Determine the (x, y) coordinate at the center of the cell enclosing the given text.  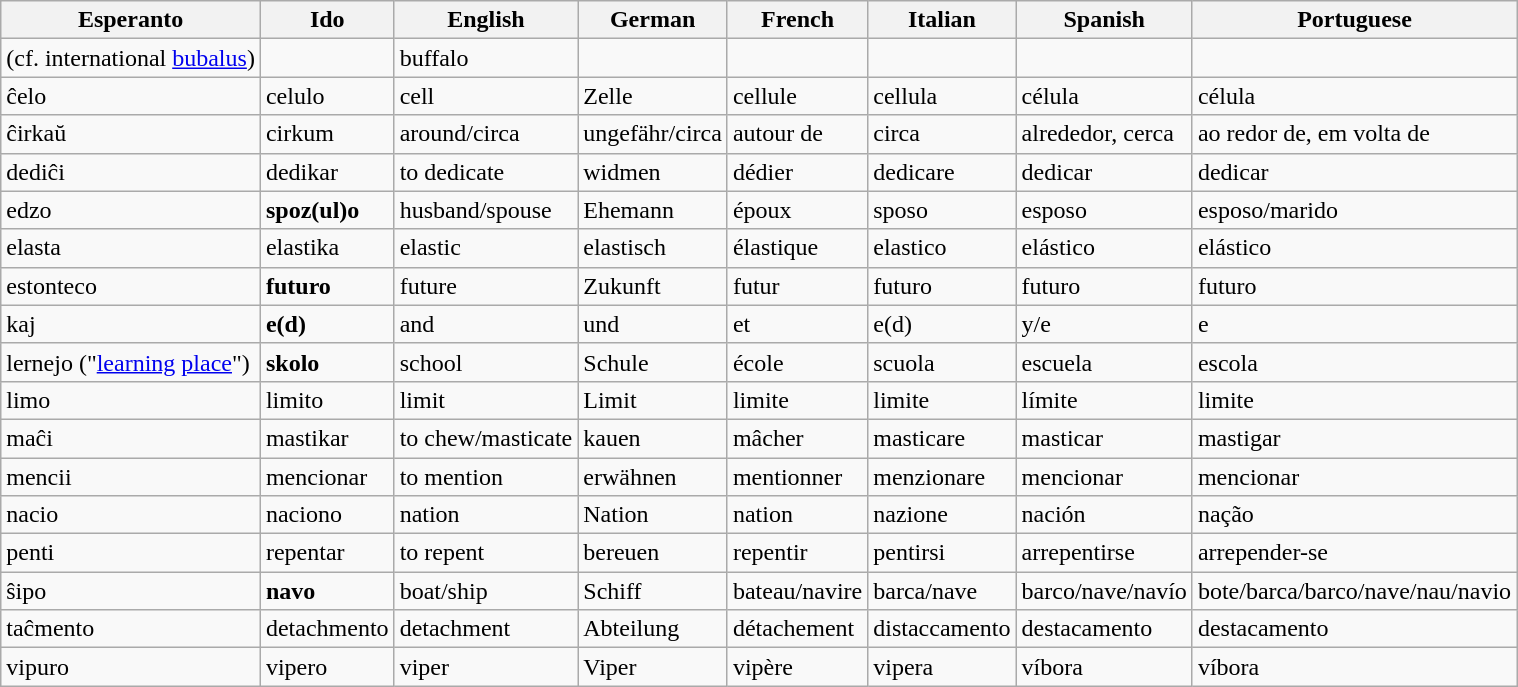
husband/spouse (486, 210)
and (486, 324)
Portuguese (1354, 20)
around/circa (486, 134)
nacio (131, 515)
Limit (653, 400)
limit (486, 400)
detachment (486, 629)
nação (1354, 515)
estonteco (131, 286)
détachement (797, 629)
école (797, 362)
dediĉi (131, 172)
to repent (486, 553)
Spanish (1104, 20)
pentirsi (942, 553)
vipère (797, 667)
future (486, 286)
bateau/navire (797, 591)
maĉi (131, 438)
et (797, 324)
penti (131, 553)
spoz(ul)o (327, 210)
barco/nave/navío (1104, 591)
cirkum (327, 134)
dédier (797, 172)
mencii (131, 477)
Abteilung (653, 629)
German (653, 20)
dedikar (327, 172)
vipera (942, 667)
masticare (942, 438)
Esperanto (131, 20)
cellula (942, 96)
esposo/marido (1354, 210)
ungefähr/circa (653, 134)
circa (942, 134)
esposo (1104, 210)
school (486, 362)
sposo (942, 210)
elasta (131, 248)
bote/barca/barco/nave/nau/navio (1354, 591)
cell (486, 96)
detachmento (327, 629)
elastika (327, 248)
Viper (653, 667)
escola (1354, 362)
e (1354, 324)
scuola (942, 362)
nación (1104, 515)
menzionare (942, 477)
navo (327, 591)
celulo (327, 96)
distaccamento (942, 629)
bereuen (653, 553)
ao redor de, em volta de (1354, 134)
skolo (327, 362)
autour de (797, 134)
vipero (327, 667)
und (653, 324)
escuela (1104, 362)
mâcher (797, 438)
repentar (327, 553)
elastic (486, 248)
Schiff (653, 591)
y/e (1104, 324)
Ehemann (653, 210)
Zukunft (653, 286)
arrepender-se (1354, 553)
lernejo ("learning place") (131, 362)
barca/nave (942, 591)
limito (327, 400)
French (797, 20)
cellule (797, 96)
to mention (486, 477)
naciono (327, 515)
to dedicate (486, 172)
límite (1104, 400)
erwähnen (653, 477)
elastisch (653, 248)
ĉelo (131, 96)
kauen (653, 438)
vipuro (131, 667)
boat/ship (486, 591)
futur (797, 286)
ŝipo (131, 591)
Ido (327, 20)
mastikar (327, 438)
kaj (131, 324)
to chew/masticate (486, 438)
English (486, 20)
élastique (797, 248)
alrededor, cerca (1104, 134)
ĉirkaŭ (131, 134)
Zelle (653, 96)
arrepentirse (1104, 553)
époux (797, 210)
mastigar (1354, 438)
mentionner (797, 477)
Schule (653, 362)
limo (131, 400)
dedicare (942, 172)
widmen (653, 172)
elastico (942, 248)
masticar (1104, 438)
taĉmento (131, 629)
(cf. international bubalus) (131, 58)
buffalo (486, 58)
nazione (942, 515)
viper (486, 667)
Nation (653, 515)
edzo (131, 210)
repentir (797, 553)
Italian (942, 20)
